For the text-containing cell, return its midpoint in (X, Y) coordinate format. 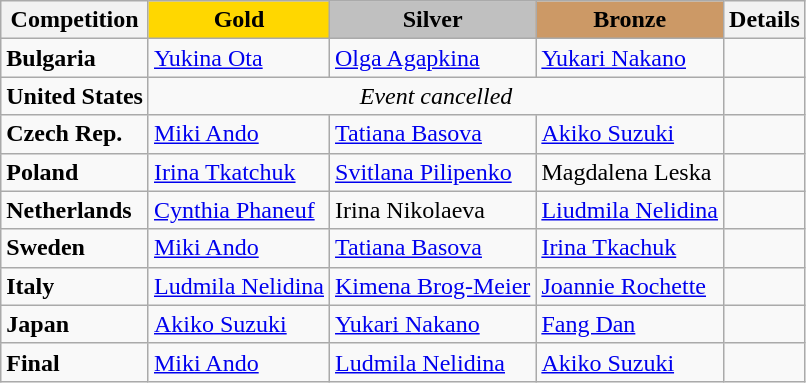
Event cancelled (436, 96)
Sweden (75, 248)
Bronze (630, 20)
Irina Tkachuk (630, 248)
Italy (75, 286)
Joannie Rochette (630, 286)
United States (75, 96)
Irina Tkatchuk (238, 172)
Silver (433, 20)
Irina Nikolaeva (433, 210)
Kimena Brog-Meier (433, 286)
Final (75, 362)
Cynthia Phaneuf (238, 210)
Fang Dan (630, 324)
Poland (75, 172)
Svitlana Pilipenko (433, 172)
Competition (75, 20)
Yukina Ota (238, 58)
Japan (75, 324)
Magdalena Leska (630, 172)
Olga Agapkina (433, 58)
Gold (238, 20)
Bulgaria (75, 58)
Netherlands (75, 210)
Details (765, 20)
Liudmila Nelidina (630, 210)
Czech Rep. (75, 134)
